Provide the (x, y) coordinate of the cell's center where the given text is located.  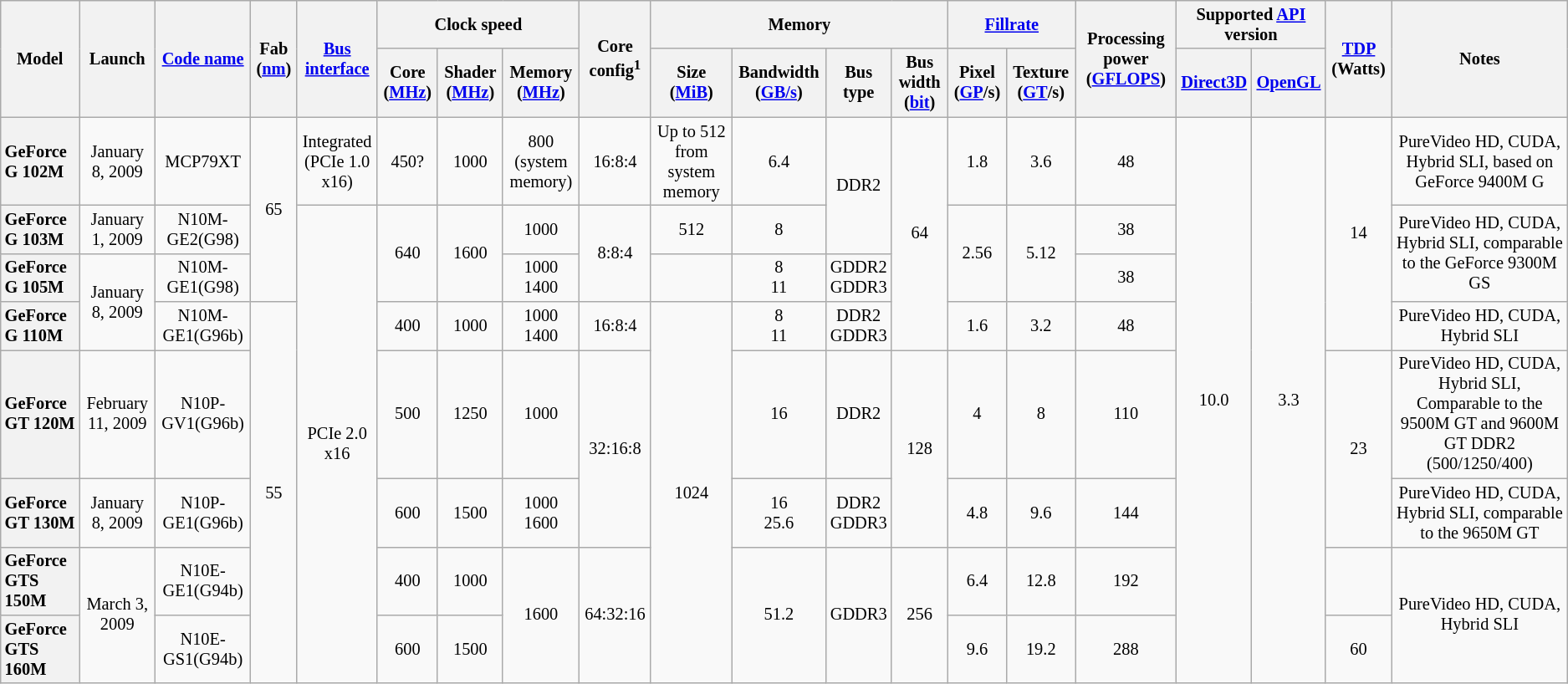
64 (920, 234)
N10P-GV1(G96b) (203, 414)
N10M-GE2(G98) (203, 229)
1.6 (977, 326)
Fab (nm) (274, 59)
23 (1358, 448)
Notes (1480, 59)
1.8 (977, 161)
10.0 (1214, 400)
MCP79XT (203, 161)
5.12 (1040, 253)
Shader (MHz) (470, 83)
4 (977, 414)
55 (274, 493)
GDDR3 (858, 615)
Supported API version (1251, 24)
GeForce G 103M (40, 229)
Launch (117, 59)
Memory (MHz) (540, 83)
Bus width (bit) (920, 83)
PureVideo HD, CUDA, Hybrid SLI, comparable to the GeForce 9300M GS (1480, 253)
GeForce GT 120M (40, 414)
1250 (470, 414)
12.8 (1040, 581)
1024 (691, 493)
256 (920, 615)
10001600 (540, 513)
GeForce GTS 150M (40, 581)
3.6 (1040, 161)
288 (1126, 649)
Core config1 (615, 59)
February 11, 2009 (117, 414)
450? (407, 161)
192 (1126, 581)
N10P-GE1(G96b) (203, 513)
500 (407, 414)
GeForce G 102M (40, 161)
GeForce GT 130M (40, 513)
16 (779, 414)
Direct3D (1214, 83)
60 (1358, 649)
800(system memory) (540, 161)
Size (MiB) (691, 83)
512 (691, 229)
N10M-GE1(G96b) (203, 326)
Clock speed (478, 24)
Core (MHz) (407, 83)
GDDR2GDDR3 (858, 278)
128 (920, 448)
32:16:8 (615, 448)
14 (1358, 234)
January 1, 2009 (117, 229)
Bus interface (337, 59)
51.2 (779, 615)
110 (1126, 414)
PCIe 2.0 x16 (337, 444)
Integrated(PCIe 1.0 x16) (337, 161)
144 (1126, 513)
Pixel (GP/s) (977, 83)
PureVideo HD, CUDA, Hybrid SLI, Comparable to the 9500M GT and 9600M GT DDR2 (500/1250/400) (1480, 414)
Code name (203, 59)
64:32:16 (615, 615)
3.2 (1040, 326)
8:8:4 (615, 253)
PureVideo HD, CUDA, Hybrid SLI, based on GeForce 9400M G (1480, 161)
Up to 512 from system memory (691, 161)
Memory (799, 24)
GeForce G 110M (40, 326)
Processing power (GFLOPS) (1126, 59)
GeForce GTS 160M (40, 649)
N10E-GE1(G94b) (203, 581)
OpenGL (1289, 83)
2.56 (977, 253)
N10E-GS1(G94b) (203, 649)
4.8 (977, 513)
Fillrate (1012, 24)
March 3, 2009 (117, 615)
Texture (GT/s) (1040, 83)
TDP (Watts) (1358, 59)
Bandwidth (GB/s) (779, 83)
Model (40, 59)
PureVideo HD, CUDA, Hybrid SLI, comparable to the 9650M GT (1480, 513)
GeForce G 105M (40, 278)
65 (274, 209)
1625.6 (779, 513)
Bus type (858, 83)
3.3 (1289, 400)
19.2 (1040, 649)
N10M-GE1(G98) (203, 278)
640 (407, 253)
